Detect which cell encompasses the target text, then output its (X, Y) center coordinate. 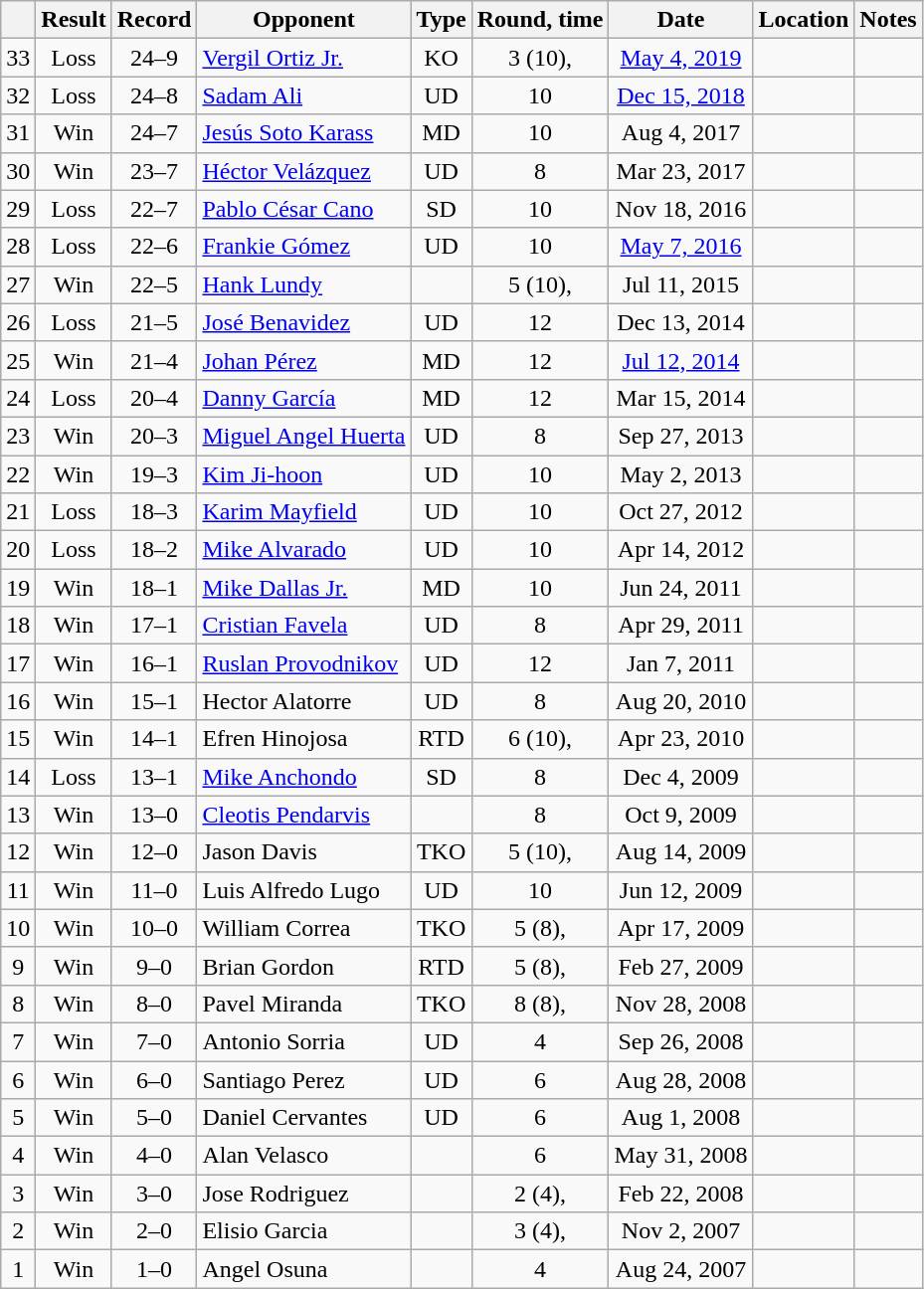
4–0 (154, 1156)
Efren Hinojosa (304, 739)
19–3 (154, 474)
31 (18, 133)
12–0 (154, 852)
Nov 2, 2007 (680, 1231)
Sep 27, 2013 (680, 436)
19 (18, 588)
18–2 (154, 550)
17 (18, 663)
25 (18, 360)
7–0 (154, 1041)
Dec 4, 2009 (680, 777)
Cristian Favela (304, 626)
24–8 (154, 95)
Santiago Perez (304, 1079)
Aug 24, 2007 (680, 1269)
18–1 (154, 588)
8–0 (154, 1004)
May 31, 2008 (680, 1156)
17–1 (154, 626)
Daniel Cervantes (304, 1118)
Apr 23, 2010 (680, 739)
Aug 28, 2008 (680, 1079)
Apr 29, 2011 (680, 626)
6–0 (154, 1079)
Jul 12, 2014 (680, 360)
5–0 (154, 1118)
10–0 (154, 928)
Nov 18, 2016 (680, 209)
Result (74, 20)
Dec 13, 2014 (680, 322)
33 (18, 58)
Elisio Garcia (304, 1231)
20–4 (154, 398)
27 (18, 284)
3 (18, 1194)
May 2, 2013 (680, 474)
Type (442, 20)
Pablo César Cano (304, 209)
Antonio Sorria (304, 1041)
28 (18, 247)
15 (18, 739)
22–6 (154, 247)
Hector Alatorre (304, 701)
Ruslan Provodnikov (304, 663)
3 (10), (540, 58)
Brian Gordon (304, 966)
29 (18, 209)
Jun 24, 2011 (680, 588)
5 (18, 1118)
Hank Lundy (304, 284)
Dec 15, 2018 (680, 95)
Apr 17, 2009 (680, 928)
Oct 9, 2009 (680, 815)
Oct 27, 2012 (680, 512)
Kim Ji-hoon (304, 474)
Feb 22, 2008 (680, 1194)
14 (18, 777)
Mike Alvarado (304, 550)
Pavel Miranda (304, 1004)
William Correa (304, 928)
Aug 20, 2010 (680, 701)
Sadam Ali (304, 95)
Date (680, 20)
26 (18, 322)
13 (18, 815)
21 (18, 512)
Sep 26, 2008 (680, 1041)
Mar 23, 2017 (680, 171)
8 (8), (540, 1004)
Aug 14, 2009 (680, 852)
Location (804, 20)
Jul 11, 2015 (680, 284)
13–1 (154, 777)
Danny García (304, 398)
Luis Alfredo Lugo (304, 890)
22–7 (154, 209)
Karim Mayfield (304, 512)
Héctor Velázquez (304, 171)
2 (18, 1231)
KO (442, 58)
Jesús Soto Karass (304, 133)
Cleotis Pendarvis (304, 815)
Aug 4, 2017 (680, 133)
1–0 (154, 1269)
Jason Davis (304, 852)
Jan 7, 2011 (680, 663)
1 (18, 1269)
Mar 15, 2014 (680, 398)
21–4 (154, 360)
Frankie Gómez (304, 247)
May 4, 2019 (680, 58)
2 (4), (540, 1194)
Vergil Ortiz Jr. (304, 58)
30 (18, 171)
6 (10), (540, 739)
Apr 14, 2012 (680, 550)
21–5 (154, 322)
Mike Dallas Jr. (304, 588)
23–7 (154, 171)
9–0 (154, 966)
Jun 12, 2009 (680, 890)
24 (18, 398)
Angel Osuna (304, 1269)
Feb 27, 2009 (680, 966)
20–3 (154, 436)
7 (18, 1041)
Johan Pérez (304, 360)
Record (154, 20)
22–5 (154, 284)
2–0 (154, 1231)
9 (18, 966)
Jose Rodriguez (304, 1194)
24–9 (154, 58)
11–0 (154, 890)
16–1 (154, 663)
Mike Anchondo (304, 777)
Aug 1, 2008 (680, 1118)
Opponent (304, 20)
José Benavidez (304, 322)
Miguel Angel Huerta (304, 436)
32 (18, 95)
May 7, 2016 (680, 247)
3–0 (154, 1194)
Notes (888, 20)
15–1 (154, 701)
13–0 (154, 815)
18 (18, 626)
3 (4), (540, 1231)
16 (18, 701)
14–1 (154, 739)
22 (18, 474)
Round, time (540, 20)
11 (18, 890)
24–7 (154, 133)
Alan Velasco (304, 1156)
Nov 28, 2008 (680, 1004)
20 (18, 550)
18–3 (154, 512)
23 (18, 436)
